For the text-containing cell, return its midpoint in [X, Y] coordinate format. 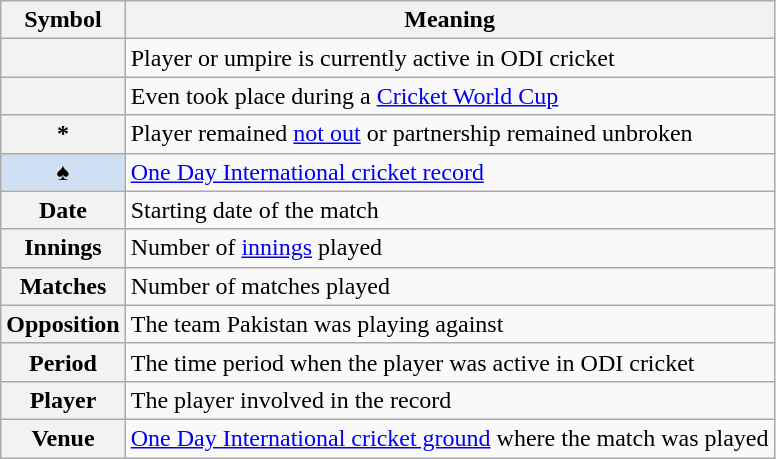
Matches [63, 286]
Player [63, 400]
Even took place during a Cricket World Cup [450, 96]
The time period when the player was active in ODI cricket [450, 362]
Opposition [63, 324]
Player remained not out or partnership remained unbroken [450, 134]
One Day International cricket record [450, 172]
The player involved in the record [450, 400]
Number of innings played [450, 248]
One Day International cricket ground where the match was played [450, 438]
Meaning [450, 20]
Symbol [63, 20]
Innings [63, 248]
♠ [63, 172]
The team Pakistan was playing against [450, 324]
Starting date of the match [450, 210]
* [63, 134]
Number of matches played [450, 286]
Venue [63, 438]
Date [63, 210]
Period [63, 362]
Player or umpire is currently active in ODI cricket [450, 58]
